Capture the cell that displays the provided text and extract its (x, y) central coordinate. 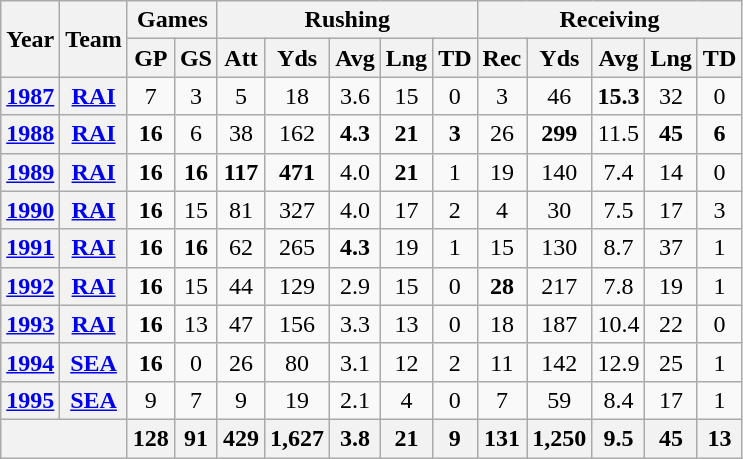
217 (560, 286)
1993 (30, 324)
GS (196, 58)
117 (240, 172)
7.4 (618, 172)
2.9 (356, 286)
46 (560, 96)
471 (298, 172)
7.8 (618, 286)
32 (671, 96)
44 (240, 286)
22 (671, 324)
15.3 (618, 96)
11 (502, 362)
80 (298, 362)
1988 (30, 134)
12.9 (618, 362)
12 (406, 362)
1992 (30, 286)
10.4 (618, 324)
3.8 (356, 438)
Rec (502, 58)
47 (240, 324)
30 (560, 210)
Rushing (347, 20)
8.4 (618, 400)
5 (240, 96)
429 (240, 438)
128 (150, 438)
Receiving (610, 20)
129 (298, 286)
Year (30, 39)
142 (560, 362)
3.3 (356, 324)
14 (671, 172)
38 (240, 134)
131 (502, 438)
3.1 (356, 362)
81 (240, 210)
62 (240, 248)
162 (298, 134)
8.7 (618, 248)
1991 (30, 248)
Games (172, 20)
7.5 (618, 210)
37 (671, 248)
187 (560, 324)
9.5 (618, 438)
GP (150, 58)
1,627 (298, 438)
156 (298, 324)
130 (560, 248)
1994 (30, 362)
1987 (30, 96)
11.5 (618, 134)
25 (671, 362)
265 (298, 248)
1990 (30, 210)
2.1 (356, 400)
Team (94, 39)
1,250 (560, 438)
3.6 (356, 96)
Att (240, 58)
28 (502, 286)
299 (560, 134)
140 (560, 172)
1995 (30, 400)
91 (196, 438)
59 (560, 400)
1989 (30, 172)
327 (298, 210)
